Capture the cell that displays the provided text and extract its [X, Y] central coordinate. 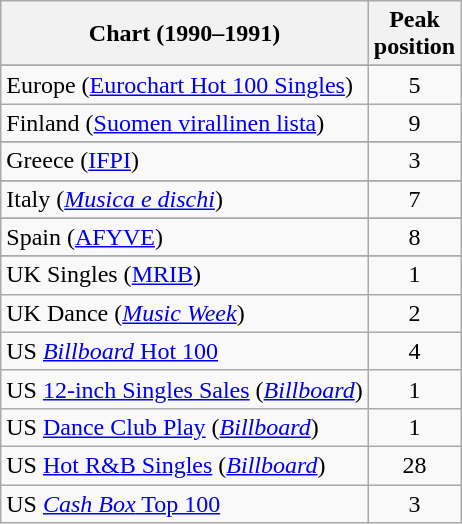
US Hot R&B Singles (Billboard) [185, 465]
9 [414, 123]
Peakposition [414, 34]
US Dance Club Play (Billboard) [185, 427]
Finland (Suomen virallinen lista) [185, 123]
US 12-inch Singles Sales (Billboard) [185, 389]
Europe (Eurochart Hot 100 Singles) [185, 85]
28 [414, 465]
US Billboard Hot 100 [185, 351]
UK Singles (MRIB) [185, 275]
Greece (IFPI) [185, 161]
2 [414, 313]
Chart (1990–1991) [185, 34]
8 [414, 237]
7 [414, 199]
Spain (AFYVE) [185, 237]
UK Dance (Music Week) [185, 313]
Italy (Musica e dischi) [185, 199]
5 [414, 85]
US Cash Box Top 100 [185, 503]
4 [414, 351]
